Search for the cell housing the specified text and yield its [X, Y] center coordinate. 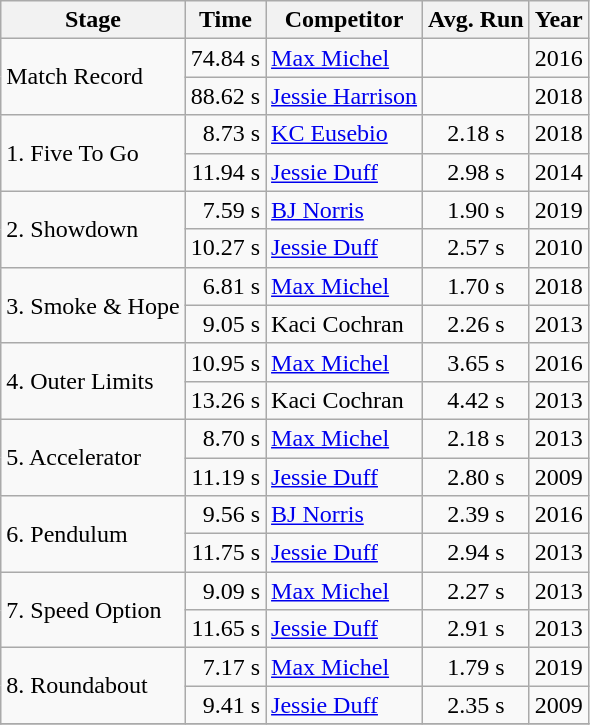
1.70 s [476, 286]
9.05 s [225, 324]
5. Accelerator [93, 457]
2.27 s [476, 591]
2.98 s [476, 172]
2. Showdown [93, 229]
Competitor [344, 20]
9.09 s [225, 591]
4. Outer Limits [93, 381]
Year [558, 20]
1.79 s [476, 667]
4.42 s [476, 400]
Jessie Harrison [344, 96]
2.35 s [476, 705]
3.65 s [476, 362]
7. Speed Option [93, 610]
1.90 s [476, 210]
2.80 s [476, 477]
2.94 s [476, 553]
10.27 s [225, 248]
Avg. Run [476, 20]
10.95 s [225, 362]
2014 [558, 172]
9.41 s [225, 705]
8.70 s [225, 438]
7.17 s [225, 667]
11.19 s [225, 477]
2010 [558, 248]
6. Pendulum [93, 534]
2.39 s [476, 515]
Stage [93, 20]
8.73 s [225, 134]
2.57 s [476, 248]
13.26 s [225, 400]
3. Smoke & Hope [93, 305]
88.62 s [225, 96]
9.56 s [225, 515]
2.91 s [476, 629]
1. Five To Go [93, 153]
6.81 s [225, 286]
11.65 s [225, 629]
7.59 s [225, 210]
11.75 s [225, 553]
Match Record [93, 77]
2.26 s [476, 324]
74.84 s [225, 58]
KC Eusebio [344, 134]
8. Roundabout [93, 686]
11.94 s [225, 172]
Time [225, 20]
